Extract the (x, y) coordinate from the center of the cell holding the provided text.  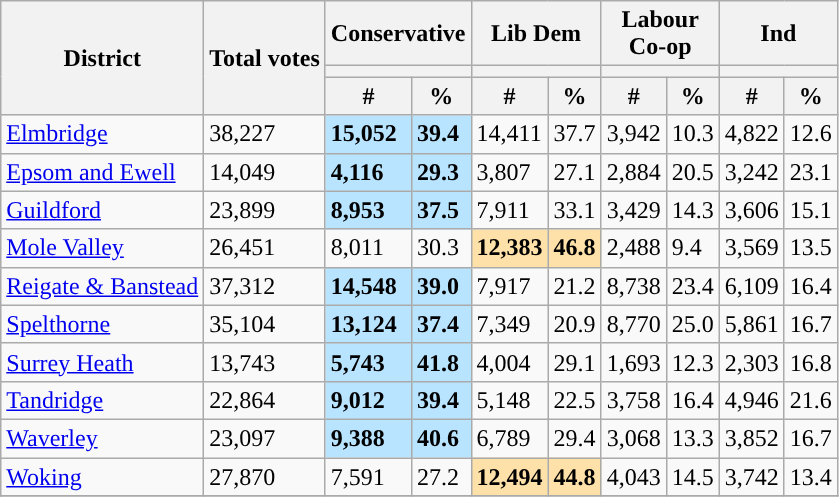
Ind (778, 34)
Reigate & Banstead (102, 286)
Mole Valley (102, 248)
3,942 (634, 134)
22,864 (265, 400)
33.1 (574, 210)
10.3 (692, 134)
8,738 (634, 286)
3,068 (634, 438)
3,742 (752, 477)
39.0 (442, 286)
District (102, 58)
2,884 (634, 172)
13.5 (810, 248)
14.3 (692, 210)
Conservative (398, 34)
1,693 (634, 362)
Tandridge (102, 400)
12.3 (692, 362)
2,488 (634, 248)
30.3 (442, 248)
15,052 (368, 134)
8,770 (634, 324)
3,569 (752, 248)
5,861 (752, 324)
20.9 (574, 324)
22.5 (574, 400)
9.4 (692, 248)
29.1 (574, 362)
3,242 (752, 172)
27.1 (574, 172)
23.4 (692, 286)
7,911 (510, 210)
44.8 (574, 477)
5,743 (368, 362)
Elmbridge (102, 134)
4,116 (368, 172)
Epsom and Ewell (102, 172)
23,899 (265, 210)
Lib Dem (536, 34)
41.8 (442, 362)
4,822 (752, 134)
14,049 (265, 172)
29.3 (442, 172)
13.4 (810, 477)
4,004 (510, 362)
13,124 (368, 324)
38,227 (265, 134)
Guildford (102, 210)
27.2 (442, 477)
4,043 (634, 477)
37.7 (574, 134)
21.6 (810, 400)
3,807 (510, 172)
7,591 (368, 477)
8,953 (368, 210)
3,758 (634, 400)
40.6 (442, 438)
8,011 (368, 248)
20.5 (692, 172)
12.6 (810, 134)
35,104 (265, 324)
6,109 (752, 286)
21.2 (574, 286)
3,429 (634, 210)
3,852 (752, 438)
13,743 (265, 362)
7,349 (510, 324)
46.8 (574, 248)
14,548 (368, 286)
26,451 (265, 248)
14,411 (510, 134)
3,606 (752, 210)
29.4 (574, 438)
6,789 (510, 438)
12,383 (510, 248)
Spelthorne (102, 324)
5,148 (510, 400)
14.5 (692, 477)
2,303 (752, 362)
Total votes (265, 58)
37.5 (442, 210)
25.0 (692, 324)
9,388 (368, 438)
23.1 (810, 172)
23,097 (265, 438)
4,946 (752, 400)
LabourCo-op (660, 34)
15.1 (810, 210)
37,312 (265, 286)
37.4 (442, 324)
Surrey Heath (102, 362)
Waverley (102, 438)
Woking (102, 477)
16.8 (810, 362)
27,870 (265, 477)
13.3 (692, 438)
9,012 (368, 400)
7,917 (510, 286)
12,494 (510, 477)
